Find where the given text appears and provide that cell's center as (x, y) coordinate. 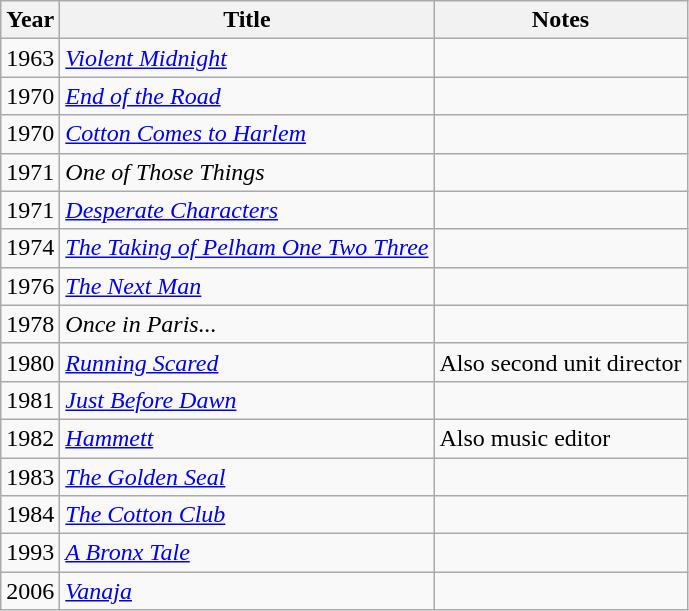
Also second unit director (560, 362)
Vanaja (247, 591)
1976 (30, 286)
Violent Midnight (247, 58)
The Next Man (247, 286)
One of Those Things (247, 172)
1981 (30, 400)
Title (247, 20)
Just Before Dawn (247, 400)
A Bronx Tale (247, 553)
Desperate Characters (247, 210)
2006 (30, 591)
Notes (560, 20)
1980 (30, 362)
Hammett (247, 438)
1984 (30, 515)
The Taking of Pelham One Two Three (247, 248)
Also music editor (560, 438)
Once in Paris... (247, 324)
1978 (30, 324)
1983 (30, 477)
1982 (30, 438)
1963 (30, 58)
The Golden Seal (247, 477)
Running Scared (247, 362)
Cotton Comes to Harlem (247, 134)
1974 (30, 248)
End of the Road (247, 96)
1993 (30, 553)
Year (30, 20)
The Cotton Club (247, 515)
